Find where the given text appears and provide that cell's center as (X, Y) coordinate. 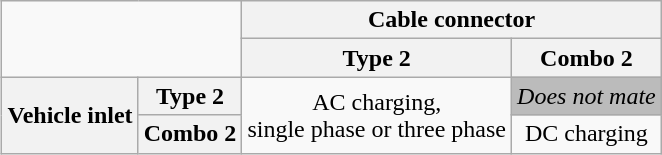
DC charging (587, 134)
Does not mate (587, 96)
AC charging,single phase or three phase (377, 115)
Cable connector (452, 20)
Vehicle inlet (70, 115)
